Find where the given text appears and provide that cell's center as [X, Y] coordinate. 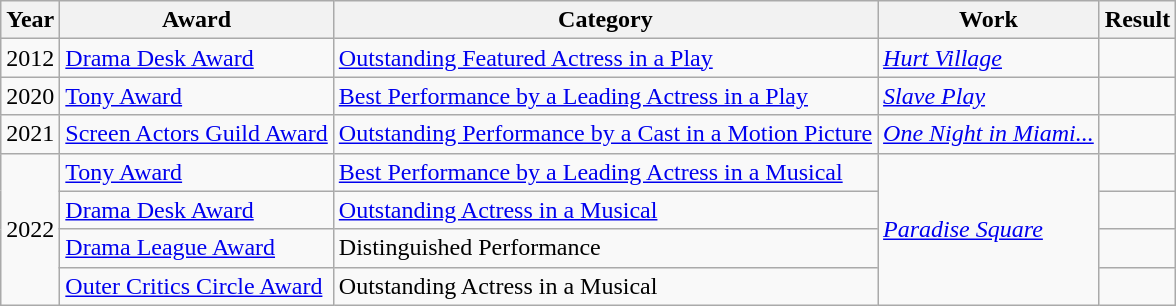
2012 [30, 58]
2022 [30, 229]
Best Performance by a Leading Actress in a Play [605, 96]
Year [30, 20]
Outstanding Featured Actress in a Play [605, 58]
Outer Critics Circle Award [196, 286]
Screen Actors Guild Award [196, 134]
Best Performance by a Leading Actress in a Musical [605, 172]
Paradise Square [989, 229]
Slave Play [989, 96]
Drama League Award [196, 248]
Award [196, 20]
Work [989, 20]
2020 [30, 96]
Outstanding Performance by a Cast in a Motion Picture [605, 134]
Category [605, 20]
2021 [30, 134]
One Night in Miami... [989, 134]
Hurt Village [989, 58]
Result [1137, 20]
Distinguished Performance [605, 248]
